Identify which cell holds the provided text, then report its [x, y] central coordinate. 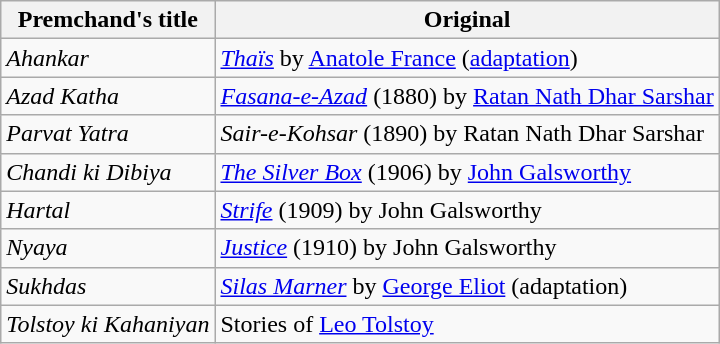
Premchand's title [108, 20]
Parvat Yatra [108, 134]
Hartal [108, 210]
Chandi ki Dibiya [108, 172]
Nyaya [108, 248]
Original [467, 20]
Justice (1910) by John Galsworthy [467, 248]
Azad Katha [108, 96]
Tolstoy ki Kahaniyan [108, 324]
Fasana-e-Azad (1880) by Ratan Nath Dhar Sarshar [467, 96]
Sukhdas [108, 286]
Stories of Leo Tolstoy [467, 324]
Thaïs by Anatole France (adaptation) [467, 58]
Strife (1909) by John Galsworthy [467, 210]
Sair-e-Kohsar (1890) by Ratan Nath Dhar Sarshar [467, 134]
The Silver Box (1906) by John Galsworthy [467, 172]
Ahankar [108, 58]
Silas Marner by George Eliot (adaptation) [467, 286]
